Capture the cell that displays the provided text and extract its [X, Y] central coordinate. 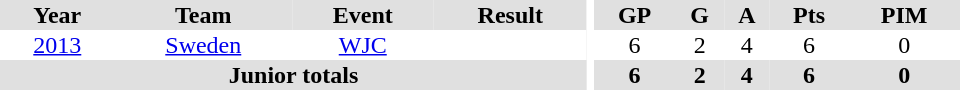
Year [58, 15]
A [747, 15]
Junior totals [294, 75]
Event [363, 15]
G [700, 15]
Result [511, 15]
Pts [810, 15]
WJC [363, 45]
2013 [58, 45]
PIM [904, 15]
Team [204, 15]
GP [635, 15]
Sweden [204, 45]
